Identify which cell holds the provided text, then report its (X, Y) central coordinate. 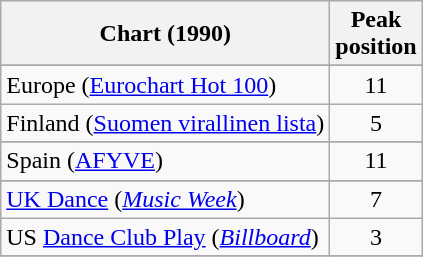
Spain (AFYVE) (166, 161)
Chart (1990) (166, 34)
7 (376, 199)
Europe (Eurochart Hot 100) (166, 85)
Finland (Suomen virallinen lista) (166, 123)
3 (376, 237)
Peakposition (376, 34)
5 (376, 123)
UK Dance (Music Week) (166, 199)
US Dance Club Play (Billboard) (166, 237)
